For the text-containing cell, return its midpoint in [X, Y] coordinate format. 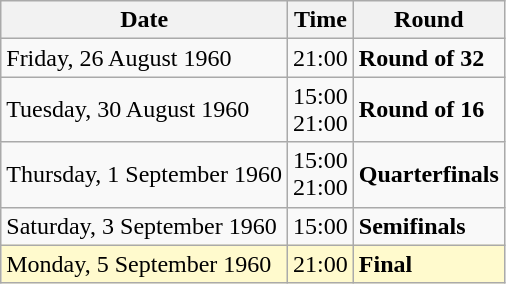
Date [144, 20]
15:00 [321, 226]
Saturday, 3 September 1960 [144, 226]
Round of 16 [428, 110]
Thursday, 1 September 1960 [144, 174]
Friday, 26 August 1960 [144, 58]
Monday, 5 September 1960 [144, 264]
Quarterfinals [428, 174]
Round of 32 [428, 58]
Time [321, 20]
Semifinals [428, 226]
Round [428, 20]
Final [428, 264]
Tuesday, 30 August 1960 [144, 110]
